Identify which cell holds the provided text, then report its [X, Y] central coordinate. 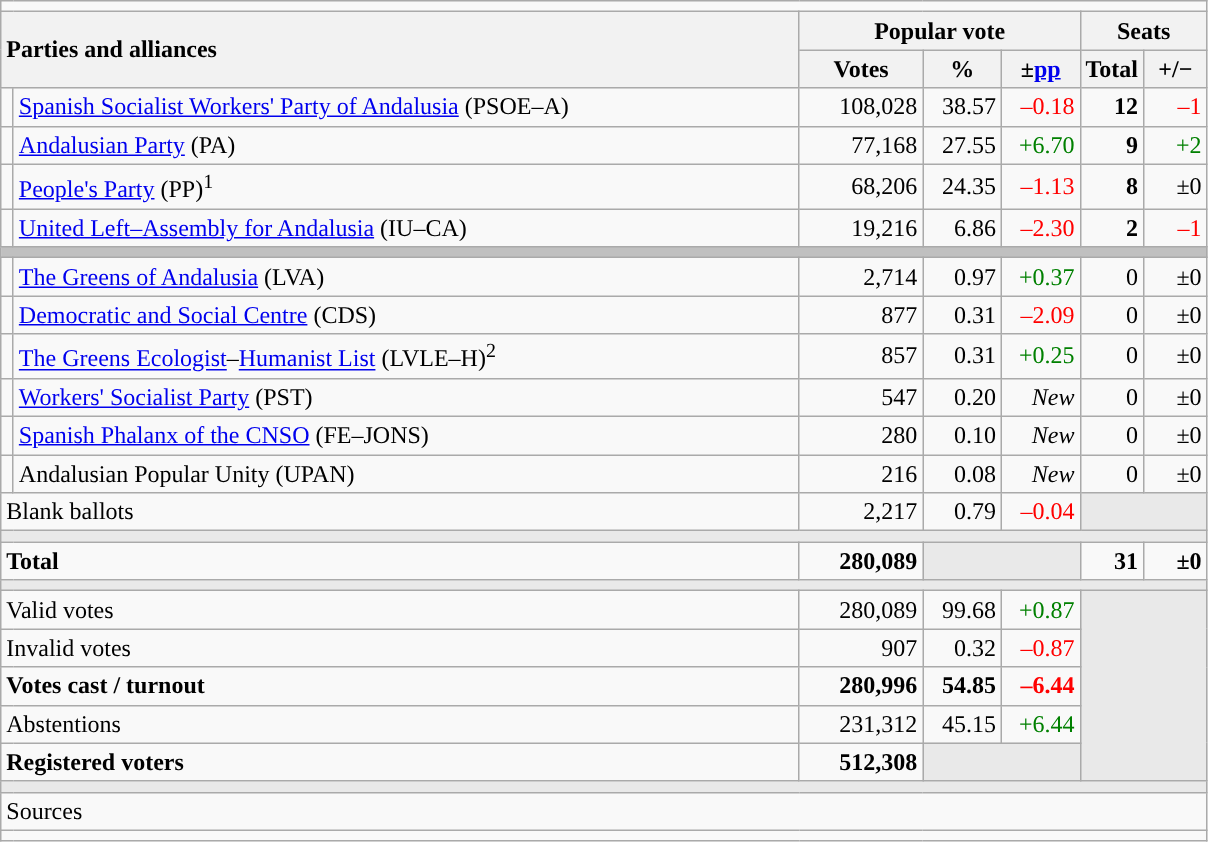
% [962, 69]
Invalid votes [400, 648]
9 [1112, 145]
31 [1112, 561]
2,714 [861, 277]
108,028 [861, 107]
19,216 [861, 228]
+6.70 [1040, 145]
68,206 [861, 186]
–0.87 [1040, 648]
2,217 [861, 512]
The Greens of Andalusia (LVA) [406, 277]
+0.87 [1040, 610]
0.08 [962, 474]
Workers' Socialist Party (PST) [406, 397]
–0.04 [1040, 512]
547 [861, 397]
Spanish Phalanx of the CNSO (FE–JONS) [406, 435]
Abstentions [400, 724]
12 [1112, 107]
Blank ballots [400, 512]
Spanish Socialist Workers' Party of Andalusia (PSOE–A) [406, 107]
United Left–Assembly for Andalusia (IU–CA) [406, 228]
907 [861, 648]
Parties and alliances [400, 50]
Registered voters [400, 762]
231,312 [861, 724]
+0.25 [1040, 356]
–1.13 [1040, 186]
0.20 [962, 397]
27.55 [962, 145]
857 [861, 356]
Democratic and Social Centre (CDS) [406, 315]
2 [1112, 228]
–0.18 [1040, 107]
216 [861, 474]
Andalusian Party (PA) [406, 145]
99.68 [962, 610]
Seats [1144, 31]
0.79 [962, 512]
77,168 [861, 145]
Votes [861, 69]
+2 [1176, 145]
24.35 [962, 186]
The Greens Ecologist–Humanist List (LVLE–H)2 [406, 356]
+0.37 [1040, 277]
0.32 [962, 648]
8 [1112, 186]
+6.44 [1040, 724]
Sources [604, 811]
877 [861, 315]
54.85 [962, 686]
280,996 [861, 686]
0.97 [962, 277]
–6.44 [1040, 686]
Andalusian Popular Unity (UPAN) [406, 474]
6.86 [962, 228]
0.10 [962, 435]
People's Party (PP)1 [406, 186]
38.57 [962, 107]
–2.09 [1040, 315]
±pp [1040, 69]
+/− [1176, 69]
Valid votes [400, 610]
512,308 [861, 762]
45.15 [962, 724]
Votes cast / turnout [400, 686]
Popular vote [940, 31]
–2.30 [1040, 228]
280 [861, 435]
